Detect which cell encompasses the target text, then output its (x, y) center coordinate. 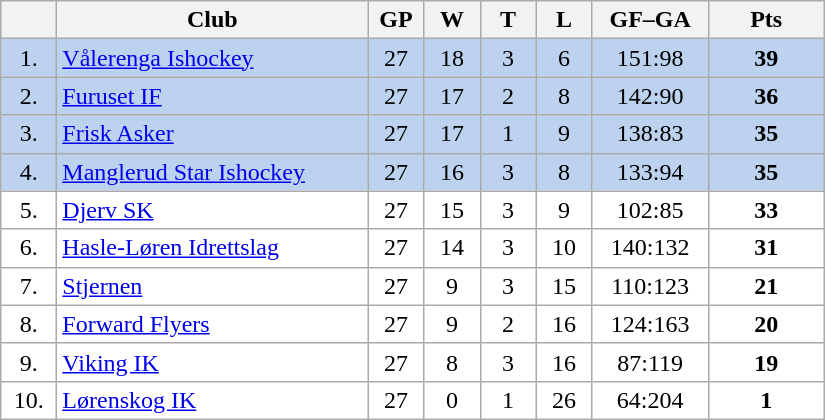
Pts (766, 20)
110:123 (650, 286)
Viking IK (212, 362)
138:83 (650, 134)
Club (212, 20)
8. (29, 324)
21 (766, 286)
10. (29, 400)
Hasle-Løren Idrettslag (212, 248)
133:94 (650, 172)
6. (29, 248)
36 (766, 96)
124:163 (650, 324)
3. (29, 134)
102:85 (650, 210)
39 (766, 58)
Stjernen (212, 286)
20 (766, 324)
87:119 (650, 362)
140:132 (650, 248)
4. (29, 172)
0 (452, 400)
GF–GA (650, 20)
64:204 (650, 400)
26 (564, 400)
7. (29, 286)
18 (452, 58)
2. (29, 96)
10 (564, 248)
T (508, 20)
Frisk Asker (212, 134)
Lørenskog IK (212, 400)
19 (766, 362)
142:90 (650, 96)
14 (452, 248)
Manglerud Star Ishockey (212, 172)
6 (564, 58)
5. (29, 210)
151:98 (650, 58)
Furuset IF (212, 96)
9. (29, 362)
1. (29, 58)
33 (766, 210)
Vålerenga Ishockey (212, 58)
Djerv SK (212, 210)
W (452, 20)
L (564, 20)
Forward Flyers (212, 324)
31 (766, 248)
GP (396, 20)
